Provide the [x, y] coordinate of the cell's center where the given text is located.  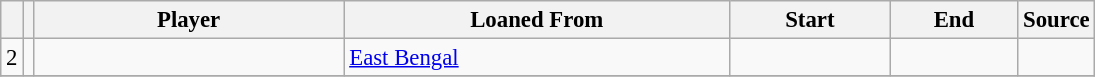
Source [1056, 20]
Start [810, 20]
Loaned From [537, 20]
Player [188, 20]
East Bengal [537, 58]
2 [12, 58]
End [954, 20]
